For the text-containing cell, return its midpoint in (x, y) coordinate format. 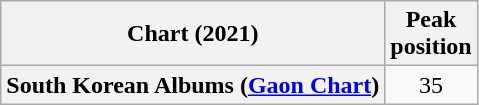
35 (431, 85)
Chart (2021) (193, 34)
Peakposition (431, 34)
South Korean Albums (Gaon Chart) (193, 85)
